Scan for the cell matching the given text and deliver its [X, Y] coordinate at center. 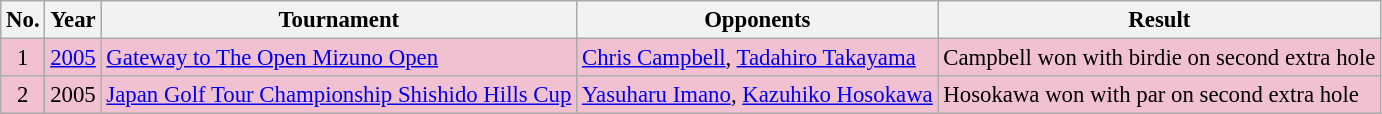
Campbell won with birdie on second extra hole [1160, 58]
Year [73, 20]
Result [1160, 20]
1 [23, 58]
Japan Golf Tour Championship Shishido Hills Cup [339, 95]
No. [23, 20]
Hosokawa won with par on second extra hole [1160, 95]
Gateway to The Open Mizuno Open [339, 58]
Yasuharu Imano, Kazuhiko Hosokawa [758, 95]
Tournament [339, 20]
2 [23, 95]
Opponents [758, 20]
Chris Campbell, Tadahiro Takayama [758, 58]
